Capture the cell that displays the provided text and extract its (x, y) central coordinate. 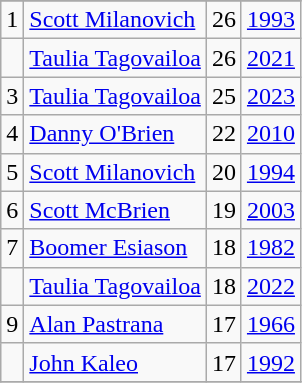
19 (224, 210)
Danny O'Brien (116, 134)
6 (12, 210)
20 (224, 172)
3 (12, 96)
1994 (270, 172)
1 (12, 20)
25 (224, 96)
1993 (270, 20)
Alan Pastrana (116, 324)
2010 (270, 134)
1966 (270, 324)
John Kaleo (116, 362)
7 (12, 248)
9 (12, 324)
2021 (270, 58)
2003 (270, 210)
2023 (270, 96)
2022 (270, 286)
5 (12, 172)
Scott McBrien (116, 210)
1992 (270, 362)
4 (12, 134)
22 (224, 134)
1982 (270, 248)
Boomer Esiason (116, 248)
